Capture the cell that displays the provided text and extract its [x, y] central coordinate. 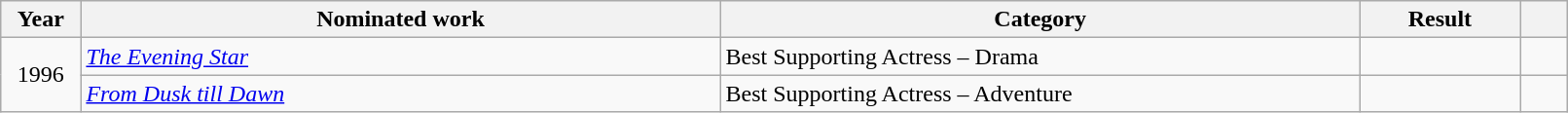
Nominated work [401, 19]
The Evening Star [401, 56]
Best Supporting Actress – Drama [1039, 56]
Year [41, 19]
1996 [41, 75]
Result [1440, 19]
Category [1039, 19]
Best Supporting Actress – Adventure [1039, 94]
From Dusk till Dawn [401, 94]
